Extract the (X, Y) coordinate from the center of the cell holding the provided text.  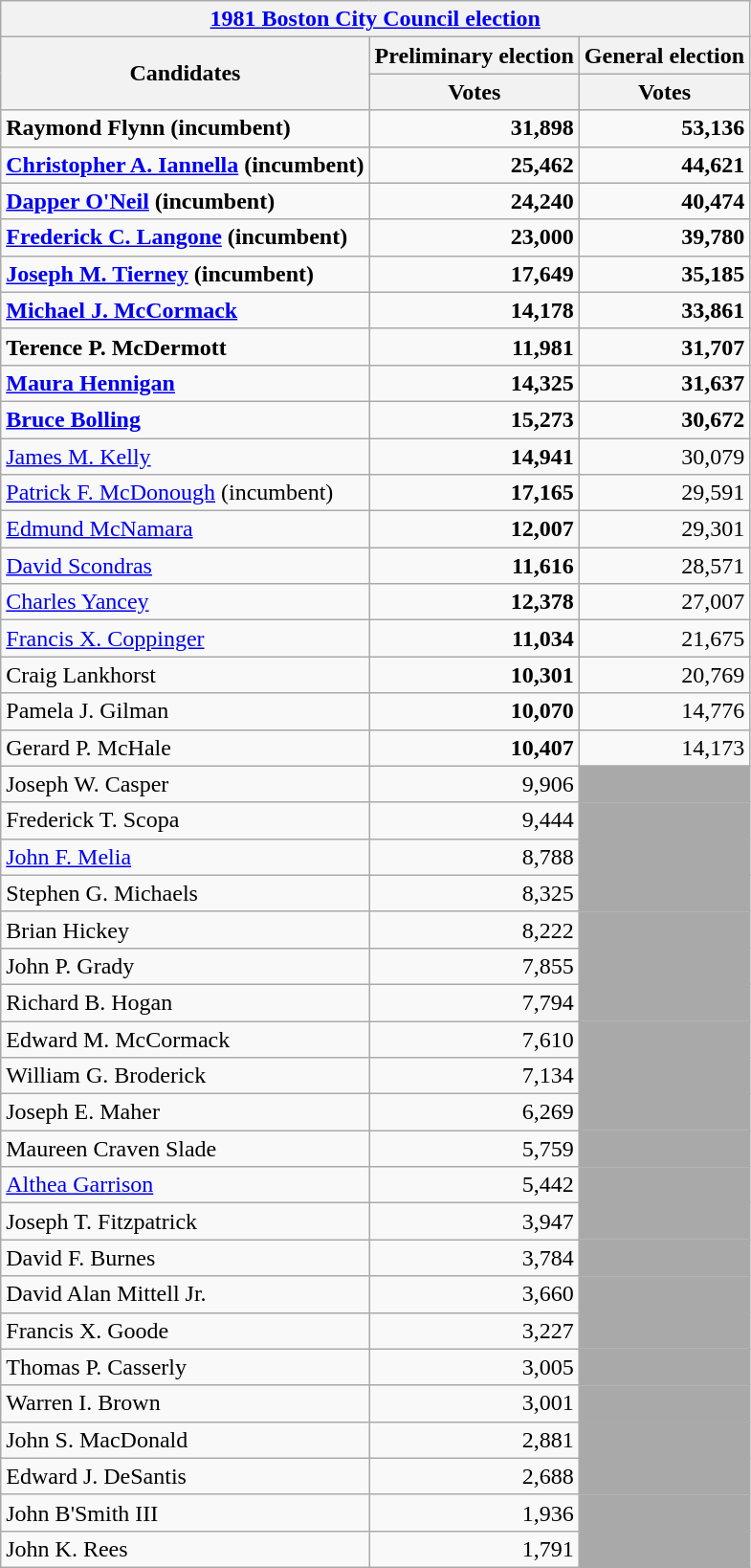
44,621 (664, 165)
23,000 (475, 237)
2,688 (475, 1476)
7,610 (475, 1039)
Stephen G. Michaels (186, 893)
9,444 (475, 820)
John P. Grady (186, 966)
John B'Smith III (186, 1512)
David Alan Mittell Jr. (186, 1294)
3,001 (475, 1403)
1,791 (475, 1549)
31,898 (475, 128)
Frederick C. Langone (incumbent) (186, 237)
General election (664, 56)
6,269 (475, 1112)
2,881 (475, 1440)
7,794 (475, 1002)
8,788 (475, 857)
1981 Boston City Council election (375, 19)
Althea Garrison (186, 1185)
David F. Burnes (186, 1258)
Brian Hickey (186, 930)
3,947 (475, 1221)
Candidates (186, 74)
3,227 (475, 1331)
11,616 (475, 566)
33,861 (664, 310)
Gerard P. McHale (186, 748)
7,134 (475, 1076)
Joseph T. Fitzpatrick (186, 1221)
11,034 (475, 638)
10,070 (475, 711)
Joseph M. Tierney (incumbent) (186, 274)
14,325 (475, 383)
31,637 (664, 383)
12,007 (475, 529)
14,776 (664, 711)
11,981 (475, 347)
Maureen Craven Slade (186, 1149)
53,136 (664, 128)
30,672 (664, 419)
14,941 (475, 457)
Edmund McNamara (186, 529)
9,906 (475, 784)
David Scondras (186, 566)
Francis X. Goode (186, 1331)
24,240 (475, 201)
Craig Lankhorst (186, 675)
20,769 (664, 675)
Pamela J. Gilman (186, 711)
Frederick T. Scopa (186, 820)
Richard B. Hogan (186, 1002)
Edward M. McCormack (186, 1039)
14,178 (475, 310)
John F. Melia (186, 857)
Christopher A. Iannella (incumbent) (186, 165)
14,173 (664, 748)
Edward J. DeSantis (186, 1476)
Joseph E. Maher (186, 1112)
Warren I. Brown (186, 1403)
10,301 (475, 675)
Terence P. McDermott (186, 347)
Dapper O'Neil (incumbent) (186, 201)
17,649 (475, 274)
John K. Rees (186, 1549)
5,759 (475, 1149)
John S. MacDonald (186, 1440)
29,591 (664, 493)
5,442 (475, 1185)
Charles Yancey (186, 602)
Patrick F. McDonough (incumbent) (186, 493)
10,407 (475, 748)
Bruce Bolling (186, 419)
21,675 (664, 638)
Joseph W. Casper (186, 784)
28,571 (664, 566)
James M. Kelly (186, 457)
3,005 (475, 1367)
27,007 (664, 602)
Raymond Flynn (incumbent) (186, 128)
Francis X. Coppinger (186, 638)
8,325 (475, 893)
3,660 (475, 1294)
Thomas P. Casserly (186, 1367)
25,462 (475, 165)
29,301 (664, 529)
1,936 (475, 1512)
Maura Hennigan (186, 383)
7,855 (475, 966)
Preliminary election (475, 56)
31,707 (664, 347)
12,378 (475, 602)
17,165 (475, 493)
30,079 (664, 457)
15,273 (475, 419)
William G. Broderick (186, 1076)
35,185 (664, 274)
Michael J. McCormack (186, 310)
40,474 (664, 201)
3,784 (475, 1258)
8,222 (475, 930)
39,780 (664, 237)
